For the text-containing cell, return its midpoint in (X, Y) coordinate format. 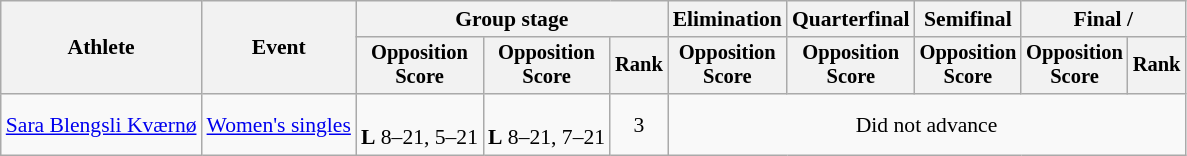
Event (279, 48)
Semifinal (968, 19)
Quarterfinal (851, 19)
Elimination (728, 19)
L 8–21, 5–21 (420, 124)
Athlete (102, 48)
3 (639, 124)
Final / (1103, 19)
Sara Blengsli Kværnø (102, 124)
L 8–21, 7–21 (546, 124)
Women's singles (279, 124)
Group stage (512, 19)
Did not advance (927, 124)
